Identify which cell holds the provided text, then report its [X, Y] central coordinate. 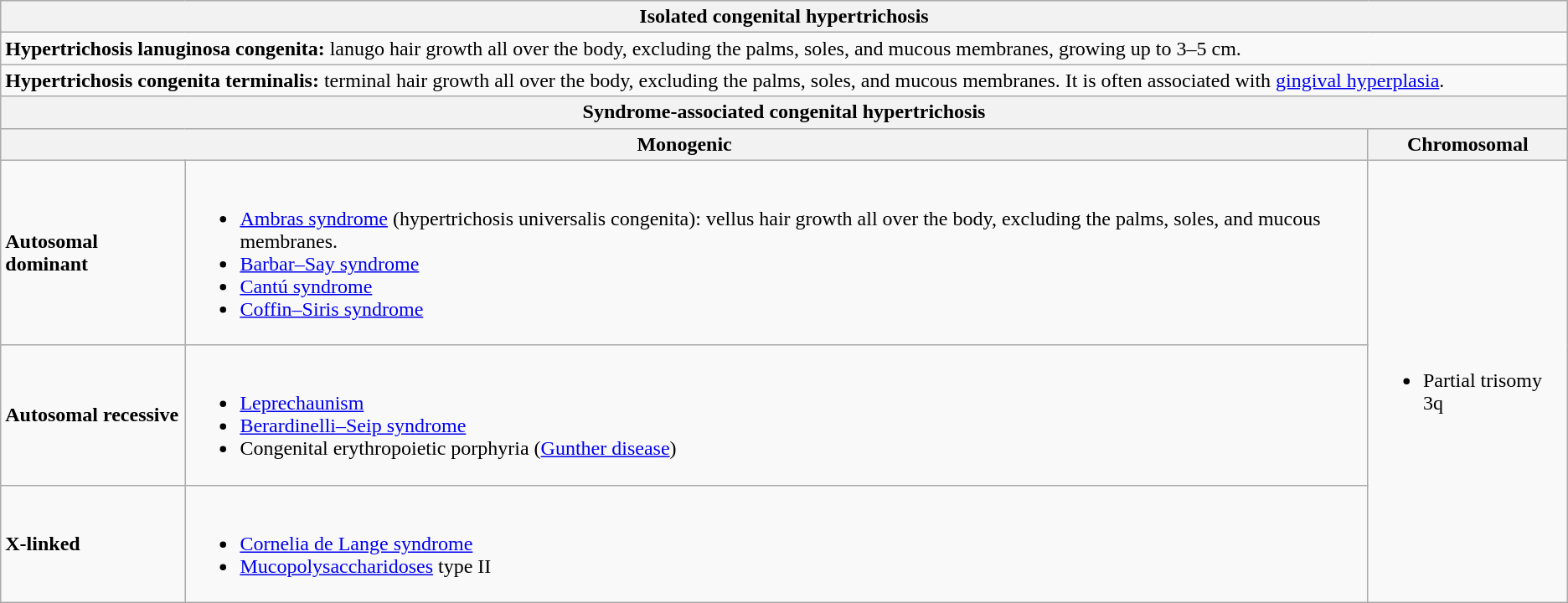
Hypertrichosis lanuginosa congenita: lanugo hair growth all over the body, excluding the palms, soles, and mucous membranes, growing up to 3–5 cm. [784, 49]
Partial trisomy 3q [1467, 381]
Autosomal dominant [93, 253]
Autosomal recessive [93, 415]
Monogenic [685, 144]
Isolated congenital hypertrichosis [784, 17]
X-linked [93, 544]
LeprechaunismBerardinelli–Seip syndromeCongenital erythropoietic porphyria (Gunther disease) [777, 415]
Chromosomal [1467, 144]
Cornelia de Lange syndromeMucopolysaccharidoses type II [777, 544]
Syndrome-associated congenital hypertrichosis [784, 112]
